Search for the cell housing the specified text and yield its [X, Y] center coordinate. 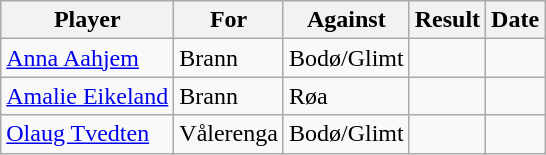
Røa [346, 96]
Result [447, 20]
Olaug Tvedten [88, 134]
Player [88, 20]
Amalie Eikeland [88, 96]
Date [516, 20]
Vålerenga [229, 134]
Anna Aahjem [88, 58]
Against [346, 20]
For [229, 20]
